Scan for the cell matching the given text and deliver its (X, Y) coordinate at center. 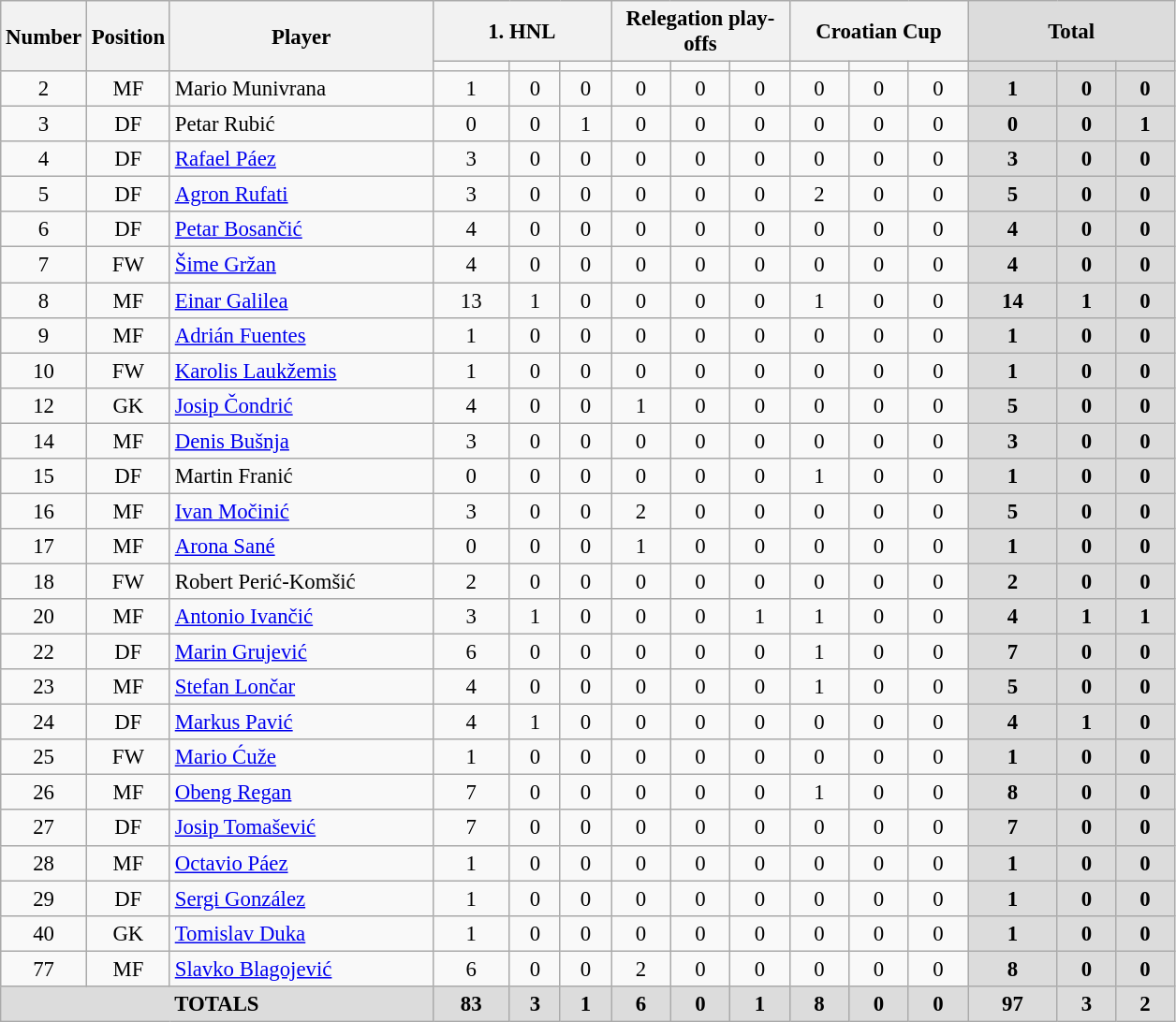
Karolis Laukžemis (301, 371)
Ivan Močinić (301, 511)
Sergi González (301, 898)
Tomislav Duka (301, 933)
27 (44, 828)
Position (127, 36)
16 (44, 511)
Number (44, 36)
Robert Perić-Komšić (301, 581)
Rafael Páez (301, 159)
22 (44, 652)
Stefan Lončar (301, 687)
18 (44, 581)
Antonio Ivančić (301, 617)
Slavko Blagojević (301, 969)
24 (44, 723)
40 (44, 933)
28 (44, 863)
97 (1013, 1004)
23 (44, 687)
Agron Rufati (301, 195)
Marin Grujević (301, 652)
Arona Sané (301, 547)
20 (44, 617)
Relegation play-offs (700, 32)
Denis Bušnja (301, 441)
25 (44, 757)
Josip Tomašević (301, 828)
Einar Galilea (301, 300)
Mario Munivrana (301, 89)
Martin Franić (301, 476)
Petar Rubić (301, 124)
13 (471, 300)
10 (44, 371)
17 (44, 547)
Octavio Páez (301, 863)
Markus Pavić (301, 723)
Obeng Regan (301, 793)
29 (44, 898)
Mario Ćuže (301, 757)
26 (44, 793)
9 (44, 335)
TOTALS (217, 1004)
15 (44, 476)
Player (301, 36)
Šime Gržan (301, 265)
1. HNL (522, 32)
Adrián Fuentes (301, 335)
83 (471, 1004)
Josip Čondrić (301, 405)
77 (44, 969)
Croatian Cup (878, 32)
Total (1071, 32)
12 (44, 405)
Petar Bosančić (301, 229)
